From the cell containing the given text, extract its center point as (X, Y) coordinate. 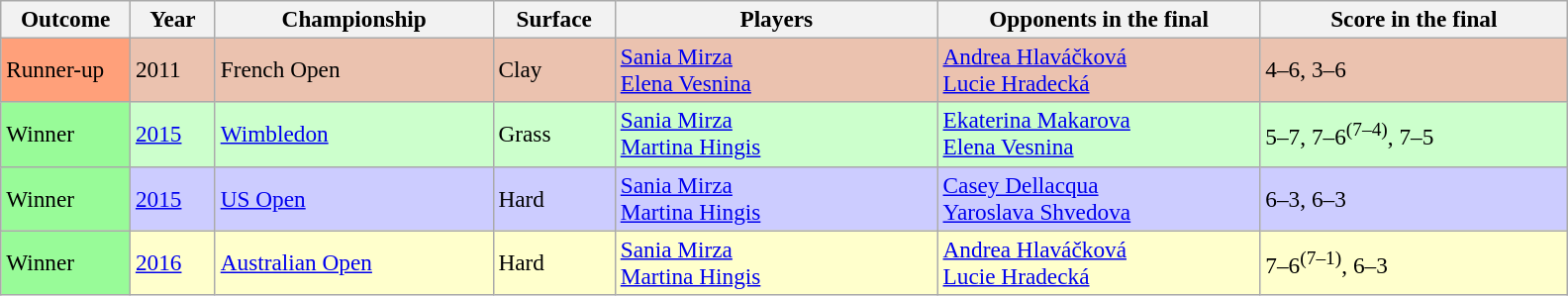
Opponents in the final (1099, 19)
Score in the final (1414, 19)
Surface (554, 19)
Ekaterina Makarova Elena Vesnina (1099, 135)
Clay (554, 69)
Australian Open (354, 261)
7–6(7–1), 6–3 (1414, 261)
4–6, 3–6 (1414, 69)
Year (173, 19)
2016 (173, 261)
Sania Mirza Elena Vesnina (776, 69)
5–7, 7–6(7–4), 7–5 (1414, 135)
Wimbledon (354, 135)
Championship (354, 19)
US Open (354, 198)
Grass (554, 135)
Runner-up (65, 69)
6–3, 6–3 (1414, 198)
2011 (173, 69)
French Open (354, 69)
Outcome (65, 19)
Players (776, 19)
Casey Dellacqua Yaroslava Shvedova (1099, 198)
